From the cell containing the given text, extract its center point as (x, y) coordinate. 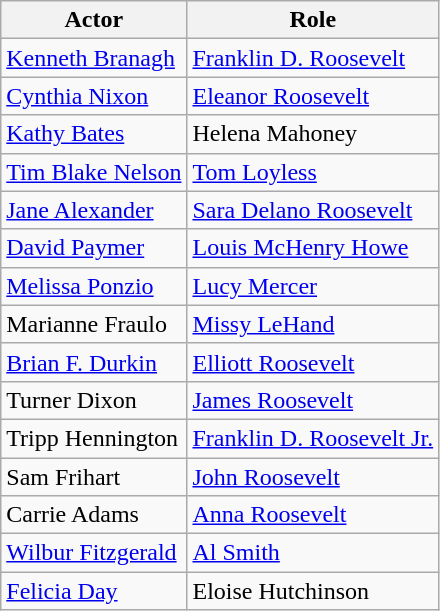
Cynthia Nixon (94, 96)
Lucy Mercer (313, 286)
David Paymer (94, 248)
Elliott Roosevelt (313, 362)
Eloise Hutchinson (313, 591)
Marianne Fraulo (94, 324)
Carrie Adams (94, 515)
Franklin D. Roosevelt (313, 58)
John Roosevelt (313, 477)
Turner Dixon (94, 400)
Jane Alexander (94, 210)
Helena Mahoney (313, 134)
Missy LeHand (313, 324)
Tom Loyless (313, 172)
Al Smith (313, 553)
Tripp Hennington (94, 438)
Sara Delano Roosevelt (313, 210)
Tim Blake Nelson (94, 172)
Anna Roosevelt (313, 515)
Melissa Ponzio (94, 286)
Actor (94, 20)
Eleanor Roosevelt (313, 96)
Role (313, 20)
Kenneth Branagh (94, 58)
Louis McHenry Howe (313, 248)
Kathy Bates (94, 134)
Wilbur Fitzgerald (94, 553)
Brian F. Durkin (94, 362)
Sam Frihart (94, 477)
Felicia Day (94, 591)
Franklin D. Roosevelt Jr. (313, 438)
James Roosevelt (313, 400)
